For the text-containing cell, return its midpoint in (X, Y) coordinate format. 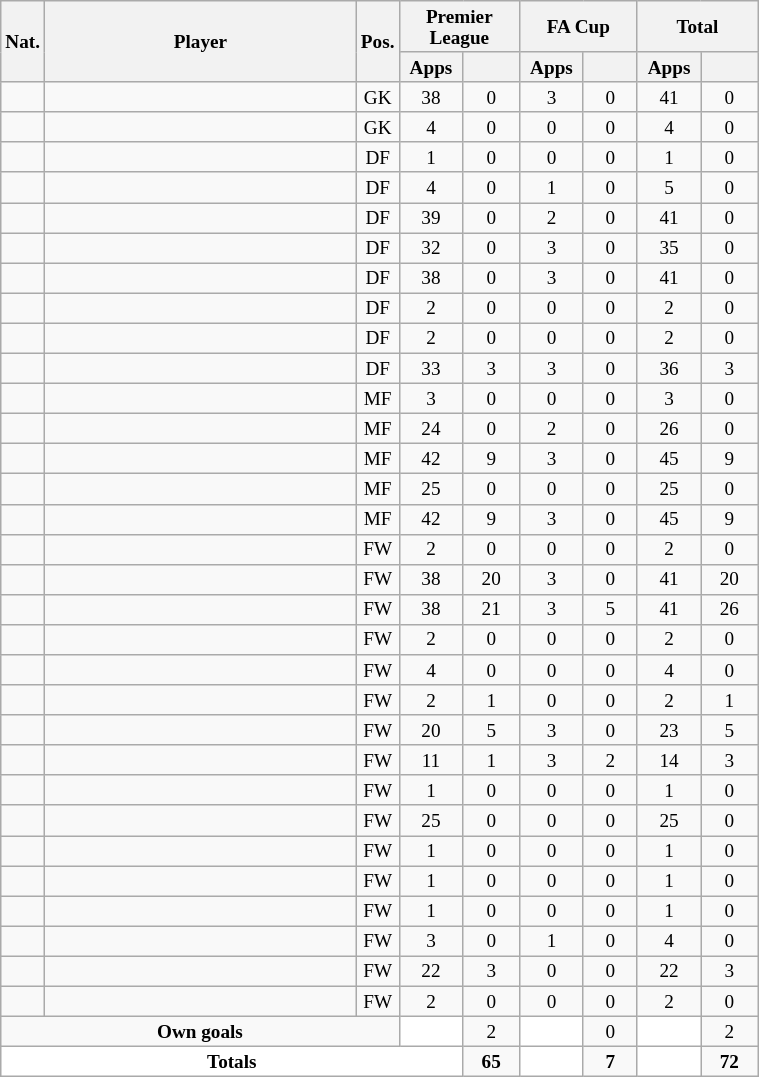
Pos. (378, 42)
7 (610, 1061)
24 (431, 428)
Nat. (23, 42)
32 (431, 248)
23 (669, 730)
21 (492, 609)
FA Cup (579, 26)
72 (730, 1061)
Own goals (200, 1031)
Player (201, 42)
36 (669, 368)
33 (431, 368)
11 (431, 760)
65 (492, 1061)
39 (431, 217)
Totals (232, 1061)
Total (698, 26)
Premier League (459, 26)
14 (669, 760)
35 (669, 248)
